Identify which cell holds the provided text, then report its (x, y) central coordinate. 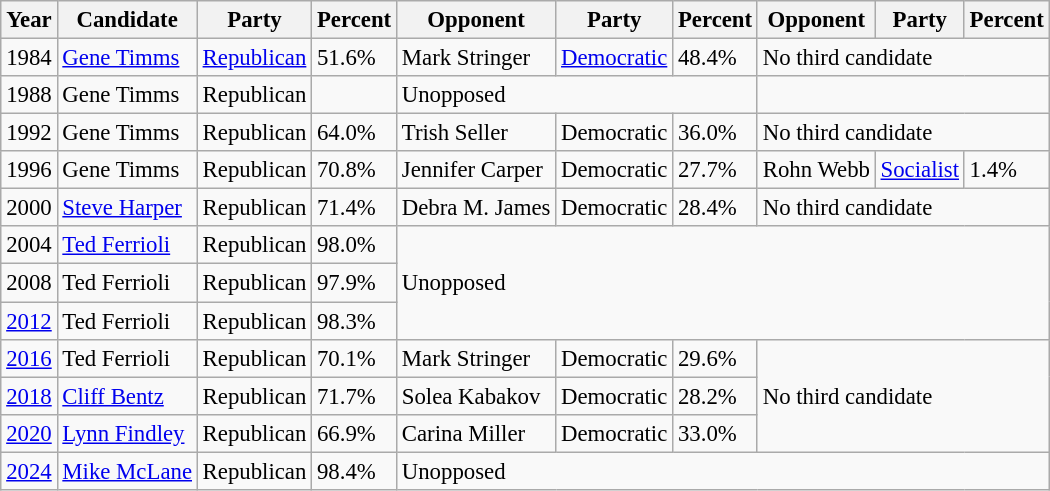
Debra M. James (476, 208)
66.9% (354, 433)
Solea Kabakov (476, 396)
64.0% (354, 133)
28.2% (716, 396)
2018 (29, 396)
98.4% (354, 471)
2004 (29, 245)
2020 (29, 433)
71.7% (354, 396)
Rohn Webb (816, 170)
1992 (29, 133)
2012 (29, 321)
2008 (29, 283)
Mike McLane (127, 471)
Carina Miller (476, 433)
51.6% (354, 57)
29.6% (716, 358)
Jennifer Carper (476, 170)
Year (29, 20)
2016 (29, 358)
70.8% (354, 170)
2024 (29, 471)
Steve Harper (127, 208)
Cliff Bentz (127, 396)
2000 (29, 208)
28.4% (716, 208)
Trish Seller (476, 133)
1996 (29, 170)
1988 (29, 95)
48.4% (716, 57)
97.9% (354, 283)
70.1% (354, 358)
1.4% (1006, 170)
27.7% (716, 170)
98.0% (354, 245)
Candidate (127, 20)
36.0% (716, 133)
33.0% (716, 433)
98.3% (354, 321)
71.4% (354, 208)
Socialist (920, 170)
1984 (29, 57)
Lynn Findley (127, 433)
